Pinpoint the cell where the given text exists, returning its (x, y) midpoint coordinate. 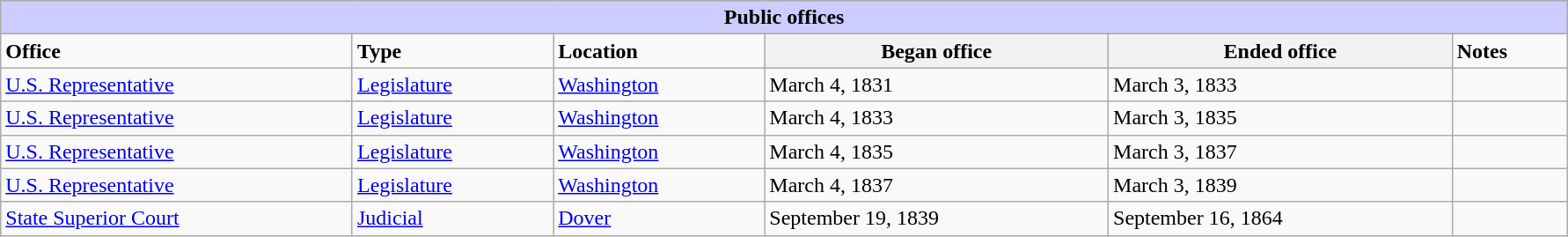
Location (659, 51)
March 4, 1831 (936, 85)
Judicial (452, 218)
Type (452, 51)
March 4, 1835 (936, 152)
March 3, 1839 (1281, 185)
Ended office (1281, 51)
Public offices (785, 18)
September 19, 1839 (936, 218)
Began office (936, 51)
Dover (659, 218)
September 16, 1864 (1281, 218)
March 4, 1837 (936, 185)
Notes (1510, 51)
March 3, 1837 (1281, 152)
Office (177, 51)
March 3, 1835 (1281, 118)
State Superior Court (177, 218)
March 4, 1833 (936, 118)
March 3, 1833 (1281, 85)
